Return the (x, y) coordinate for the center point of the cell that contains the specified text.  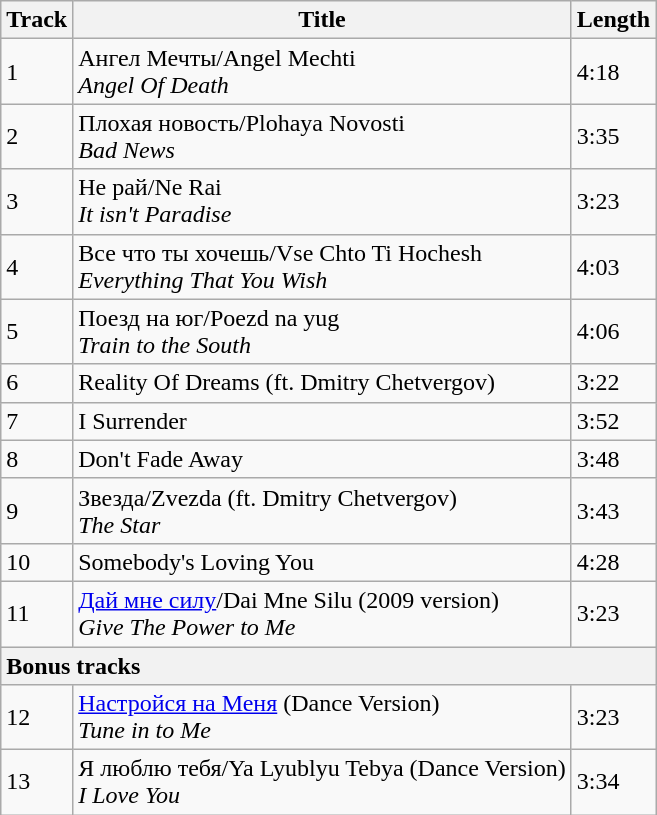
10 (37, 562)
3:48 (613, 459)
Length (613, 20)
5 (37, 332)
Ангел Мечты/Angel Mechti Angel Of Death (322, 72)
I Surrender (322, 421)
Don't Fade Away (322, 459)
13 (37, 782)
Не рай/Ne Rai It isn't Paradise (322, 202)
Reality Of Dreams (ft. Dmitry Chetvergov) (322, 383)
3:43 (613, 510)
3:22 (613, 383)
11 (37, 614)
4:28 (613, 562)
Все что ты хочешь/Vse Chto Ti Hochesh Everything That You Wish (322, 266)
Плохая новость/Plohaya Novosti Bad News (322, 136)
3 (37, 202)
4:06 (613, 332)
3:34 (613, 782)
Поезд на юг/Poezd na yug Train to the South (322, 332)
Title (322, 20)
Настройся на Меня (Dance Version) Tune in to Me (322, 718)
Bonus tracks (328, 665)
Дай мне силу/Dai Mne Silu (2009 version) Give The Power to Me (322, 614)
4:18 (613, 72)
3:35 (613, 136)
8 (37, 459)
3:52 (613, 421)
7 (37, 421)
Somebody's Loving You (322, 562)
9 (37, 510)
Track (37, 20)
6 (37, 383)
Звезда/Zvezda (ft. Dmitry Chetvergov) The Star (322, 510)
12 (37, 718)
4 (37, 266)
Я люблю тебя/Ya Lyublyu Tebya (Dance Version) I Love You (322, 782)
2 (37, 136)
1 (37, 72)
4:03 (613, 266)
